Pinpoint the cell where the given text exists, returning its [x, y] midpoint coordinate. 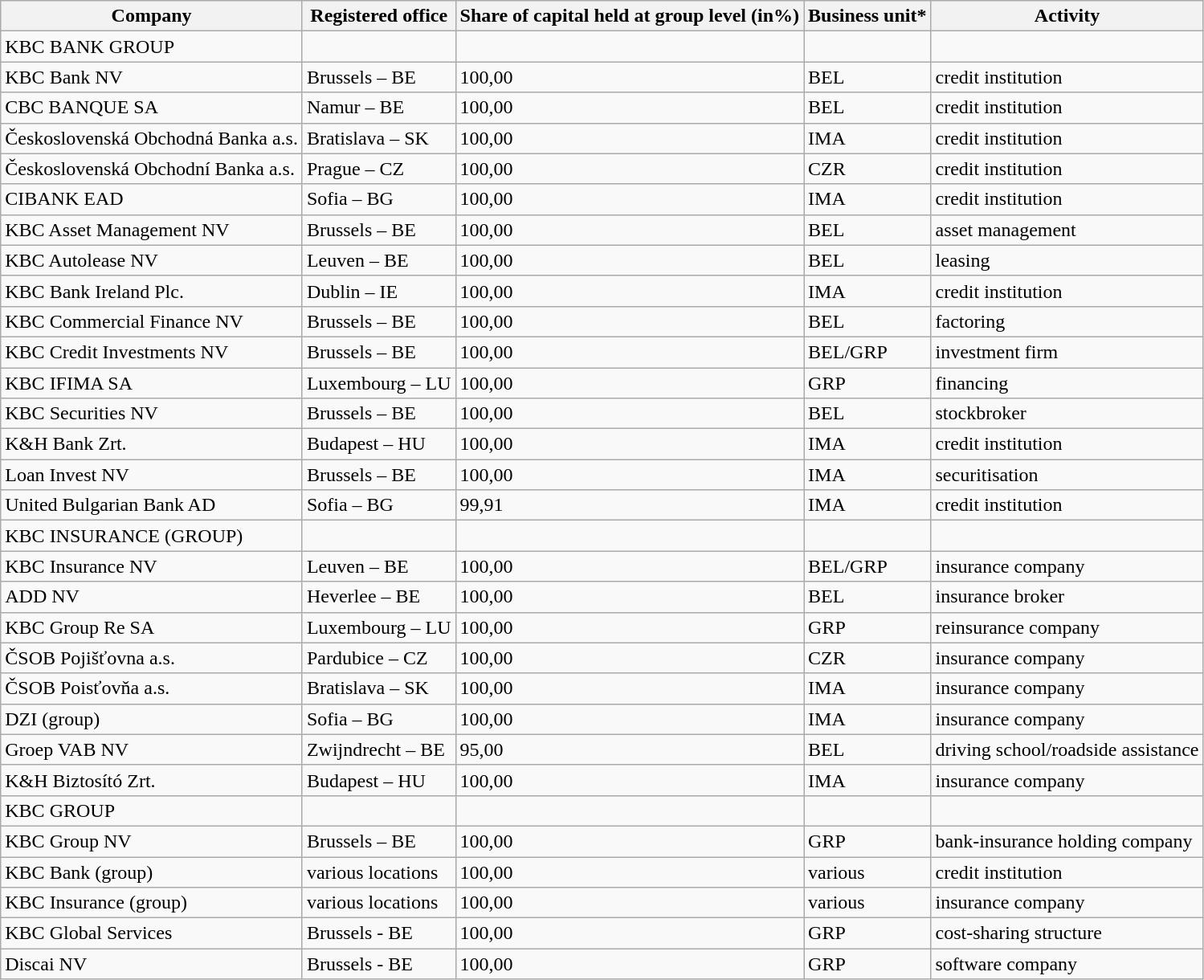
ČSOB Poisťovňa a.s. [152, 688]
ADD NV [152, 597]
KBC Autolease NV [152, 260]
Prague – CZ [379, 169]
Share of capital held at group level (in%) [630, 16]
KBC Global Services [152, 933]
reinsurance company [1067, 627]
KBC Asset Management NV [152, 230]
Registered office [379, 16]
DZI (group) [152, 719]
KBC GROUP [152, 811]
United Bulgarian Bank AD [152, 505]
KBC Credit Investments NV [152, 352]
driving school/roadside assistance [1067, 749]
Heverlee – BE [379, 597]
KBC Insurance NV [152, 566]
Loan Invest NV [152, 475]
95,00 [630, 749]
Business unit* [867, 16]
Zwijndrecht – BE [379, 749]
CBC BANQUE SA [152, 108]
K&H Bank Zrt. [152, 444]
Discai NV [152, 964]
Pardubice – CZ [379, 658]
ČSOB Pojišťovna a.s. [152, 658]
KBC Commercial Finance NV [152, 321]
insurance broker [1067, 597]
KBC IFIMA SA [152, 383]
leasing [1067, 260]
Dublin – IE [379, 291]
Československá Obchodná Banka a.s. [152, 138]
KBC INSURANCE (GROUP) [152, 536]
software company [1067, 964]
KBC Group Re SA [152, 627]
financing [1067, 383]
KBC Bank Ireland Plc. [152, 291]
Company [152, 16]
bank-insurance holding company [1067, 841]
Activity [1067, 16]
stockbroker [1067, 414]
Československá Obchodní Banka a.s. [152, 169]
KBC Bank (group) [152, 872]
KBC Bank NV [152, 77]
KBC Group NV [152, 841]
cost-sharing structure [1067, 933]
KBC Insurance (group) [152, 903]
KBC Securities NV [152, 414]
securitisation [1067, 475]
99,91 [630, 505]
Namur – BE [379, 108]
Groep VAB NV [152, 749]
K&H Biztosító Zrt. [152, 780]
asset management [1067, 230]
KBC BANK GROUP [152, 47]
factoring [1067, 321]
CIBANK EAD [152, 199]
investment firm [1067, 352]
